Return the (x, y) coordinate for the center point of the cell that contains the specified text.  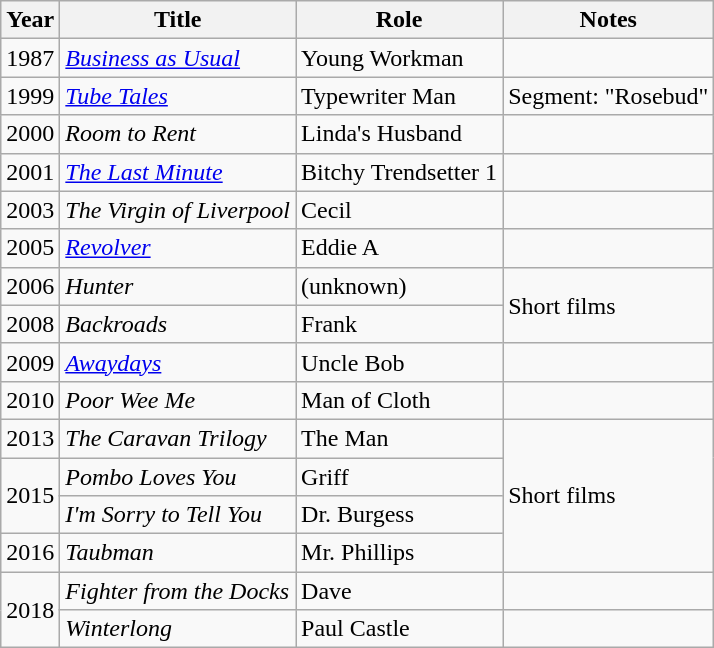
Young Workman (400, 58)
Uncle Bob (400, 362)
Title (178, 20)
Segment: "Rosebud" (608, 96)
Business as Usual (178, 58)
Pombo Loves You (178, 477)
2005 (30, 248)
2018 (30, 610)
Winterlong (178, 629)
2009 (30, 362)
The Last Minute (178, 172)
Dr. Burgess (400, 515)
Linda's Husband (400, 134)
Revolver (178, 248)
Paul Castle (400, 629)
1987 (30, 58)
2016 (30, 553)
The Caravan Trilogy (178, 438)
Year (30, 20)
2010 (30, 400)
Fighter from the Docks (178, 591)
Typewriter Man (400, 96)
Backroads (178, 324)
Role (400, 20)
I'm Sorry to Tell You (178, 515)
Griff (400, 477)
The Virgin of Liverpool (178, 210)
Notes (608, 20)
Cecil (400, 210)
Taubman (178, 553)
2006 (30, 286)
2015 (30, 496)
Tube Tales (178, 96)
Dave (400, 591)
2003 (30, 210)
Hunter (178, 286)
Poor Wee Me (178, 400)
Mr. Phillips (400, 553)
2013 (30, 438)
(unknown) (400, 286)
The Man (400, 438)
Room to Rent (178, 134)
1999 (30, 96)
Bitchy Trendsetter 1 (400, 172)
2008 (30, 324)
2001 (30, 172)
Frank (400, 324)
Awaydays (178, 362)
2000 (30, 134)
Man of Cloth (400, 400)
Eddie A (400, 248)
